Detect which cell encompasses the target text, then output its [X, Y] center coordinate. 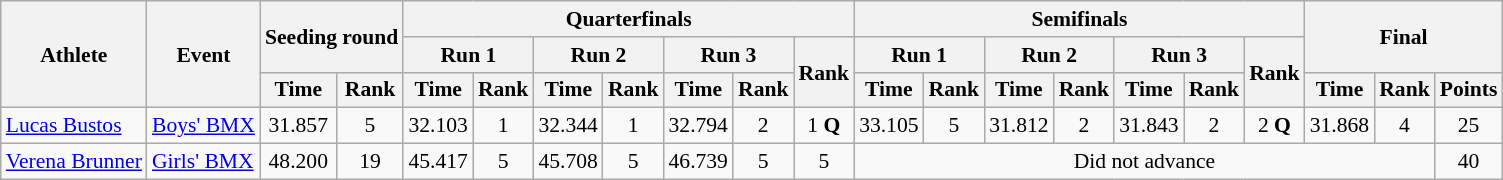
32.794 [698, 126]
Semifinals [1080, 19]
Quarterfinals [628, 19]
4 [1404, 126]
19 [370, 162]
31.843 [1148, 126]
Points [1469, 90]
Event [204, 54]
Seeding round [332, 36]
25 [1469, 126]
31.857 [298, 126]
Girls' BMX [204, 162]
40 [1469, 162]
32.103 [438, 126]
46.739 [698, 162]
Final [1404, 36]
31.868 [1340, 126]
33.105 [888, 126]
Verena Brunner [74, 162]
31.812 [1018, 126]
Boys' BMX [204, 126]
2 Q [1274, 126]
Athlete [74, 54]
45.417 [438, 162]
48.200 [298, 162]
Did not advance [1144, 162]
32.344 [568, 126]
1 Q [824, 126]
45.708 [568, 162]
Lucas Bustos [74, 126]
